Return (x, y) of the center of cell containing provided text 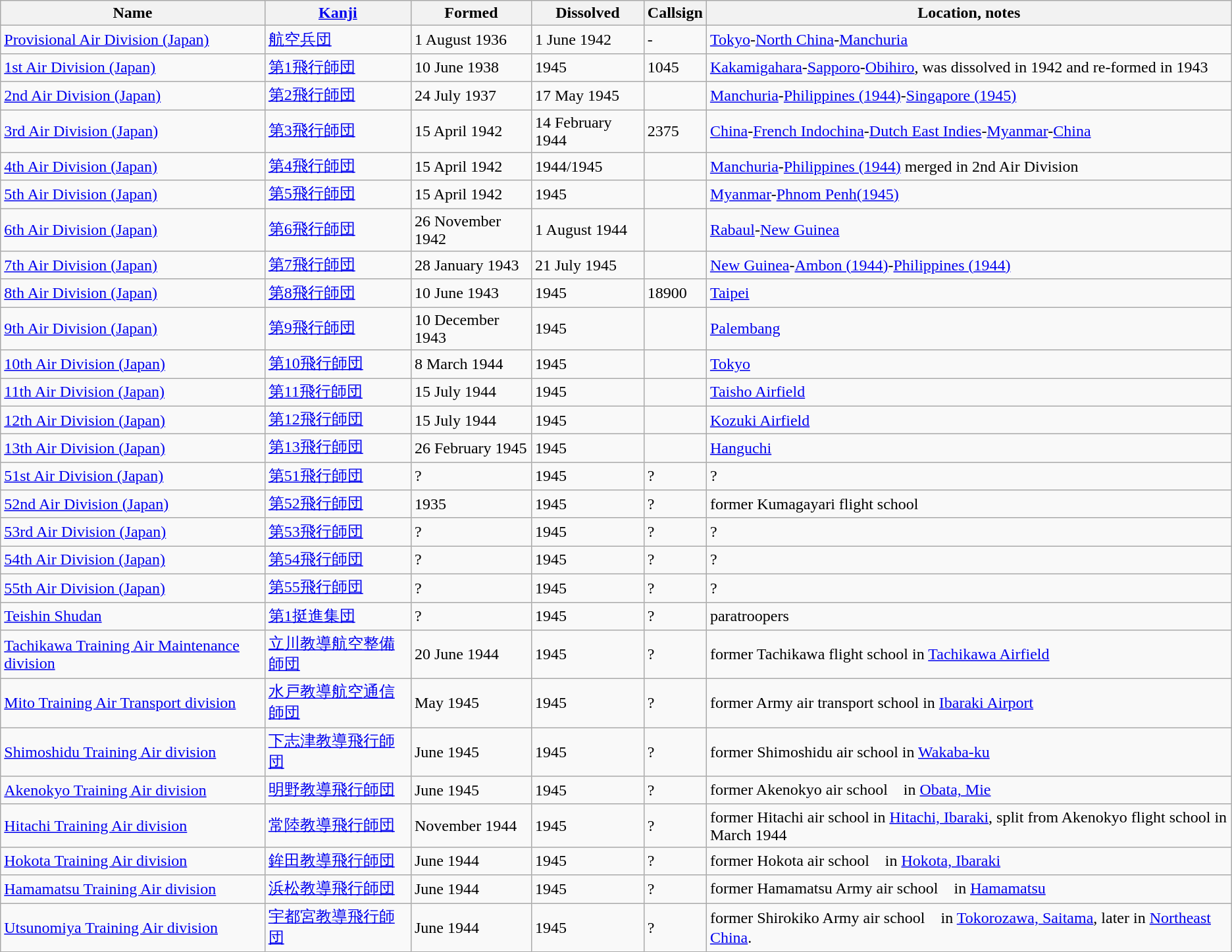
Kanji (338, 13)
former Hamamatsu Army air school in Hamamatsu (969, 889)
10 June 1938 (471, 67)
Palembang (969, 329)
Mito Training Air Transport division (133, 703)
former Shimoshidu air school in Wakaba-ku (969, 752)
28 January 1943 (471, 266)
6th Air Division (Japan) (133, 230)
Dissolved (587, 13)
Hanguchi (969, 449)
第2飛行師団 (338, 96)
宇都宮教導飛行師団 (338, 927)
Kozuki Airfield (969, 420)
52nd Air Division (Japan) (133, 504)
9th Air Division (Japan) (133, 329)
10 December 1943 (471, 329)
Hamamatsu Training Air division (133, 889)
7th Air Division (Japan) (133, 266)
第7飛行師団 (338, 266)
1 June 1942 (587, 39)
former Tachikawa flight school in Tachikawa Airfield (969, 655)
13th Air Division (Japan) (133, 449)
1045 (675, 67)
航空兵団 (338, 39)
第3飛行師団 (338, 130)
10th Air Division (Japan) (133, 364)
Callsign (675, 13)
Rabaul-New Guinea (969, 230)
第4飛行師団 (338, 167)
24 July 1937 (471, 96)
Taisho Airfield (969, 392)
2375 (675, 130)
Kakamigahara-Sapporo-Obihiro, was dissolved in 1942 and re-formed in 1943 (969, 67)
第8飛行師団 (338, 293)
21 July 1945 (587, 266)
1935 (471, 504)
54th Air Division (Japan) (133, 561)
1 August 1936 (471, 39)
Provisional Air Division (Japan) (133, 39)
Shimoshidu Training Air division (133, 752)
18900 (675, 293)
26 November 1942 (471, 230)
Teishin Shudan (133, 616)
浜松教導飛行師団 (338, 889)
鉾田教導飛行師団 (338, 861)
New Guinea-Ambon (1944)-Philippines (1944) (969, 266)
第55飛行師団 (338, 588)
立川教導航空整備師団 (338, 655)
第9飛行師団 (338, 329)
1 August 1944 (587, 230)
11th Air Division (Japan) (133, 392)
2nd Air Division (Japan) (133, 96)
- (675, 39)
former Kumagayari flight school (969, 504)
Tokyo-North China-Manchuria (969, 39)
第10飛行師団 (338, 364)
former Hokota air school in Hokota, Ibaraki (969, 861)
Myanmar-Phnom Penh(1945) (969, 195)
1944/1945 (587, 167)
May 1945 (471, 703)
5th Air Division (Japan) (133, 195)
Formed (471, 13)
第12飛行師団 (338, 420)
Tokyo (969, 364)
3rd Air Division (Japan) (133, 130)
8th Air Division (Japan) (133, 293)
former Army air transport school in Ibaraki Airport (969, 703)
第1挺進集団 (338, 616)
November 1944 (471, 825)
第6飛行師団 (338, 230)
第51飛行師団 (338, 476)
former Shirokiko Army air school in Tokorozawa, Saitama, later in Northeast China. (969, 927)
51st Air Division (Japan) (133, 476)
12th Air Division (Japan) (133, 420)
20 June 1944 (471, 655)
常陸教導飛行師団 (338, 825)
China-French Indochina-Dutch East Indies-Myanmar-China (969, 130)
Location, notes (969, 13)
17 May 1945 (587, 96)
下志津教導飛行師団 (338, 752)
former Akenokyo air school in Obata, Mie (969, 791)
Utsunomiya Training Air division (133, 927)
第11飛行師団 (338, 392)
Taipei (969, 293)
Hitachi Training Air division (133, 825)
明野教導飛行師団 (338, 791)
10 June 1943 (471, 293)
第13飛行師団 (338, 449)
26 February 1945 (471, 449)
Manchuria-Philippines (1944) merged in 2nd Air Division (969, 167)
Name (133, 13)
former Hitachi air school in Hitachi, Ibaraki, split from Akenokyo flight school in March 1944 (969, 825)
53rd Air Division (Japan) (133, 532)
Tachikawa Training Air Maintenance division (133, 655)
4th Air Division (Japan) (133, 167)
55th Air Division (Japan) (133, 588)
14 February 1944 (587, 130)
第52飛行師団 (338, 504)
第1飛行師団 (338, 67)
Manchuria-Philippines (1944)-Singapore (1945) (969, 96)
第54飛行師団 (338, 561)
1st Air Division (Japan) (133, 67)
水戸教導航空通信師団 (338, 703)
8 March 1944 (471, 364)
第53飛行師団 (338, 532)
第5飛行師団 (338, 195)
paratroopers (969, 616)
Akenokyo Training Air division (133, 791)
Hokota Training Air division (133, 861)
